Determine the (x, y) coordinate at the center of the cell enclosing the given text.  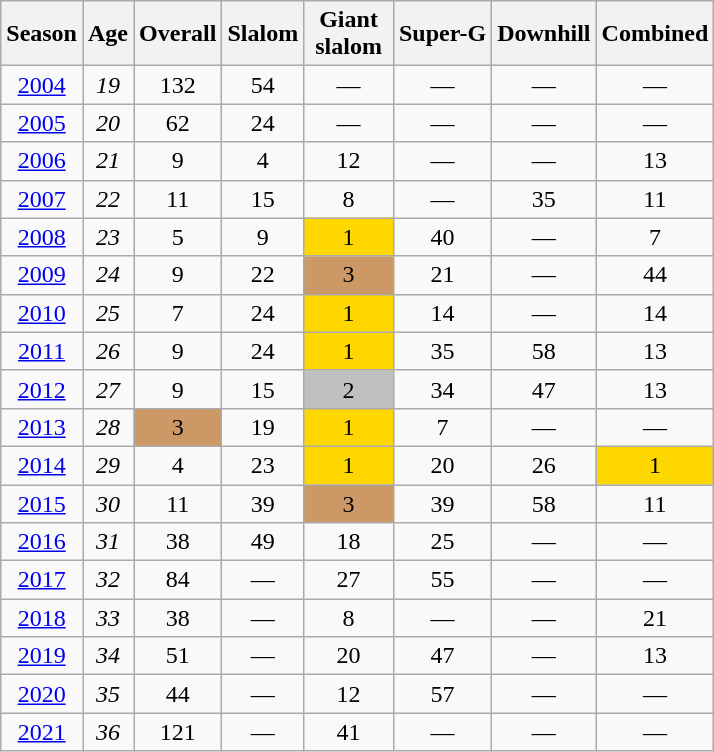
36 (108, 732)
2016 (42, 542)
2008 (42, 237)
2014 (42, 465)
2010 (42, 313)
Combined (655, 34)
5 (178, 237)
Downhill (544, 34)
18 (349, 542)
Super-G (442, 34)
Season (42, 34)
Slalom (263, 34)
62 (178, 123)
32 (108, 580)
51 (178, 656)
121 (178, 732)
2007 (42, 199)
49 (263, 542)
31 (108, 542)
2005 (42, 123)
41 (349, 732)
2019 (42, 656)
29 (108, 465)
Age (108, 34)
2013 (42, 427)
2021 (42, 732)
30 (108, 503)
Giant slalom (349, 34)
2018 (42, 618)
84 (178, 580)
2017 (42, 580)
2006 (42, 161)
2020 (42, 694)
2004 (42, 85)
54 (263, 85)
40 (442, 237)
2009 (42, 275)
2012 (42, 389)
28 (108, 427)
Overall (178, 34)
132 (178, 85)
2015 (42, 503)
2 (349, 389)
33 (108, 618)
57 (442, 694)
55 (442, 580)
2011 (42, 351)
